Find where the given text appears and provide that cell's center as [X, Y] coordinate. 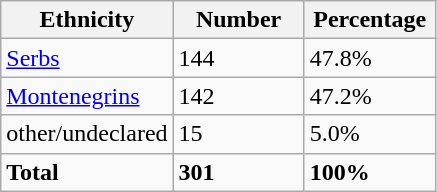
100% [370, 172]
Serbs [87, 58]
47.2% [370, 96]
301 [238, 172]
144 [238, 58]
Total [87, 172]
47.8% [370, 58]
Montenegrins [87, 96]
5.0% [370, 134]
Ethnicity [87, 20]
142 [238, 96]
15 [238, 134]
Percentage [370, 20]
Number [238, 20]
other/undeclared [87, 134]
